Provide the (x, y) coordinate of the cell's center where the given text is located.  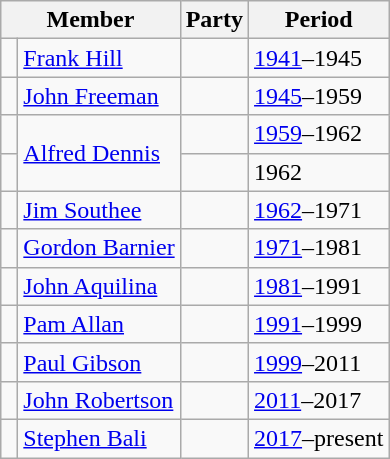
1962 (319, 172)
1962–1971 (319, 210)
John Robertson (99, 400)
1981–1991 (319, 286)
Pam Allan (99, 324)
Jim Southee (99, 210)
1959–1962 (319, 134)
Frank Hill (99, 58)
2011–2017 (319, 400)
Gordon Barnier (99, 248)
1941–1945 (319, 58)
Party (214, 20)
1999–2011 (319, 362)
2017–present (319, 438)
1945–1959 (319, 96)
1991–1999 (319, 324)
Alfred Dennis (99, 153)
Period (319, 20)
1971–1981 (319, 248)
John Aquilina (99, 286)
Member (90, 20)
Paul Gibson (99, 362)
John Freeman (99, 96)
Stephen Bali (99, 438)
